Search for the cell housing the specified text and yield its [x, y] center coordinate. 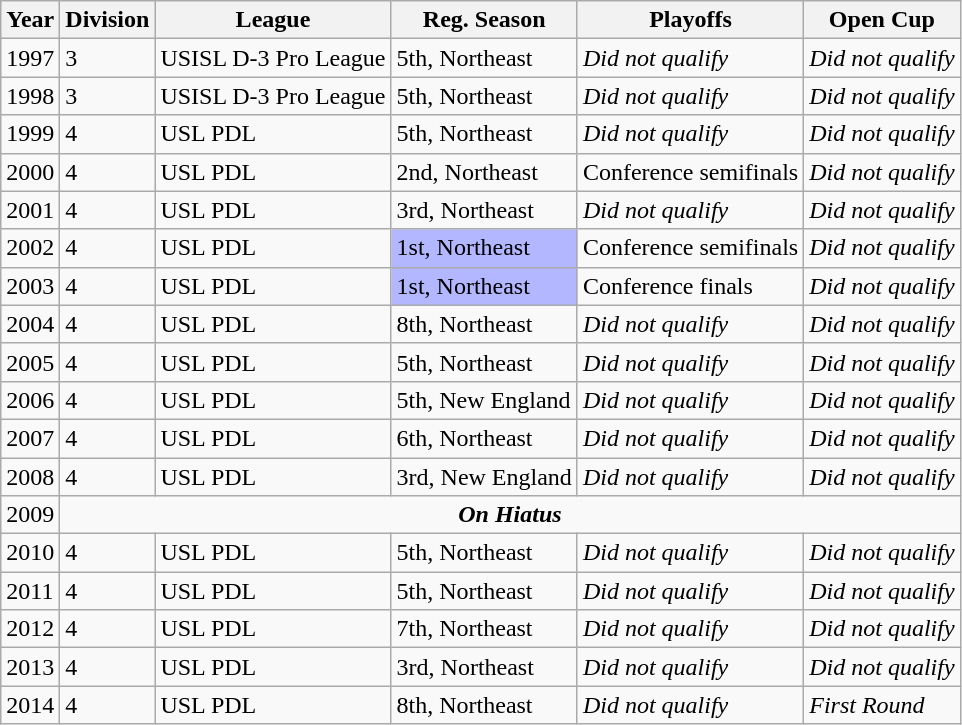
Division [108, 20]
2007 [30, 438]
2008 [30, 477]
Conference finals [690, 286]
1997 [30, 58]
Reg. Season [484, 20]
Year [30, 20]
6th, Northeast [484, 438]
2012 [30, 629]
3rd, New England [484, 477]
2005 [30, 362]
2001 [30, 210]
2013 [30, 667]
2014 [30, 705]
5th, New England [484, 400]
2000 [30, 172]
On Hiatus [510, 515]
1999 [30, 134]
2nd, Northeast [484, 172]
2011 [30, 591]
2003 [30, 286]
Open Cup [882, 20]
2010 [30, 553]
2009 [30, 515]
2002 [30, 248]
First Round [882, 705]
Playoffs [690, 20]
2006 [30, 400]
1998 [30, 96]
7th, Northeast [484, 629]
2004 [30, 324]
League [273, 20]
